For the text-containing cell, return its midpoint in [x, y] coordinate format. 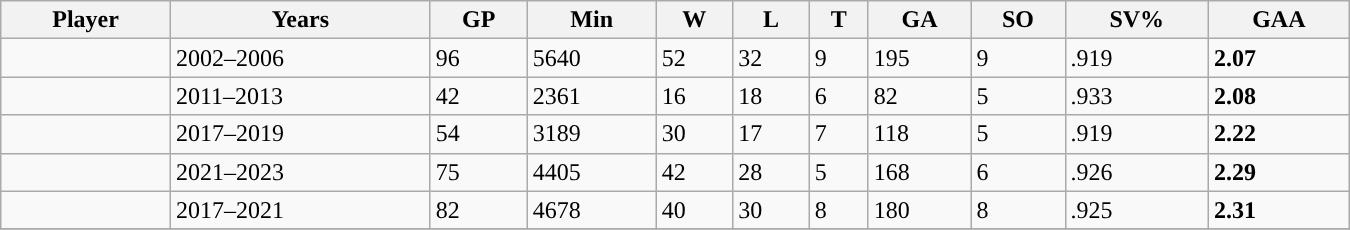
.925 [1137, 210]
7 [838, 134]
L [772, 20]
T [838, 20]
5640 [592, 58]
Player [86, 20]
Years [300, 20]
54 [478, 134]
2011–2013 [300, 96]
W [694, 20]
GAA [1280, 20]
2361 [592, 96]
4678 [592, 210]
2.22 [1280, 134]
2002–2006 [300, 58]
2021–2023 [300, 172]
32 [772, 58]
180 [920, 210]
75 [478, 172]
118 [920, 134]
GP [478, 20]
16 [694, 96]
195 [920, 58]
4405 [592, 172]
GA [920, 20]
SV% [1137, 20]
17 [772, 134]
SO [1018, 20]
52 [694, 58]
40 [694, 210]
.933 [1137, 96]
3189 [592, 134]
2017–2021 [300, 210]
2.31 [1280, 210]
2017–2019 [300, 134]
28 [772, 172]
2.29 [1280, 172]
Min [592, 20]
2.08 [1280, 96]
168 [920, 172]
2.07 [1280, 58]
.926 [1137, 172]
96 [478, 58]
18 [772, 96]
